For the text-containing cell, return its midpoint in (X, Y) coordinate format. 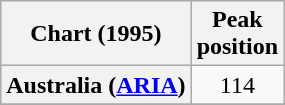
Australia (ARIA) (96, 85)
114 (237, 85)
Chart (1995) (96, 34)
Peakposition (237, 34)
